Identify which cell holds the provided text, then report its (X, Y) central coordinate. 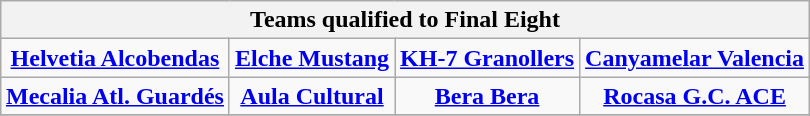
Mecalia Atl. Guardés (114, 96)
Rocasa G.C. ACE (695, 96)
KH-7 Granollers (488, 58)
Bera Bera (488, 96)
Aula Cultural (312, 96)
Helvetia Alcobendas (114, 58)
Teams qualified to Final Eight (404, 20)
Canyamelar Valencia (695, 58)
Elche Mustang (312, 58)
